Find where the given text appears and provide that cell's center as [X, Y] coordinate. 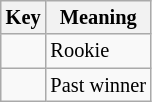
Rookie [98, 51]
Past winner [98, 85]
Key [24, 17]
Meaning [98, 17]
